From the cell containing the given text, extract its center point as [x, y] coordinate. 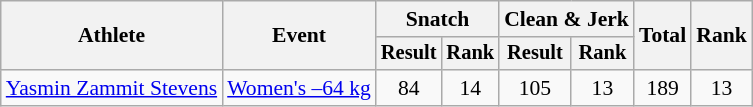
Athlete [112, 36]
Event [299, 36]
189 [662, 88]
105 [535, 88]
14 [470, 88]
84 [409, 88]
Women's –64 kg [299, 88]
Clean & Jerk [566, 19]
Snatch [438, 19]
Yasmin Zammit Stevens [112, 88]
Total [662, 36]
